Detect which cell encompasses the target text, then output its (X, Y) center coordinate. 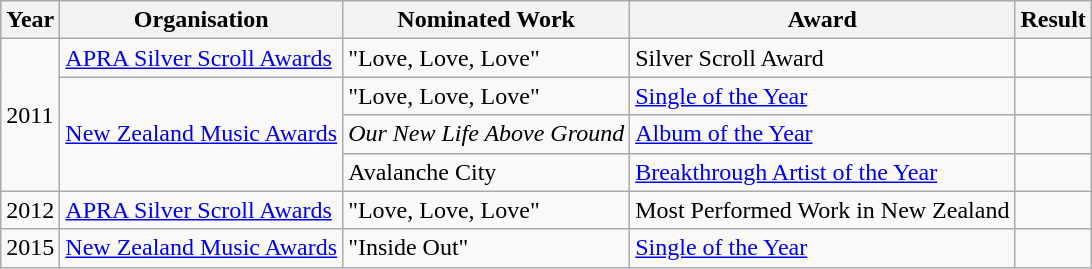
Nominated Work (486, 20)
Avalanche City (486, 172)
"Inside Out" (486, 248)
2011 (30, 115)
Silver Scroll Award (822, 58)
Award (822, 20)
Breakthrough Artist of the Year (822, 172)
Result (1053, 20)
Organisation (202, 20)
2012 (30, 210)
Album of the Year (822, 134)
Year (30, 20)
Most Performed Work in New Zealand (822, 210)
Our New Life Above Ground (486, 134)
2015 (30, 248)
